Scan for the cell matching the given text and deliver its [x, y] coordinate at center. 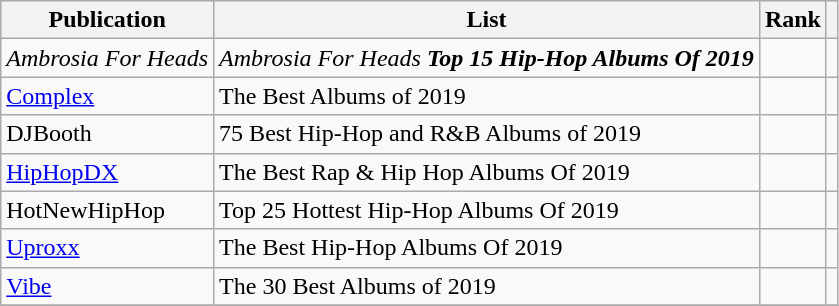
Rank [792, 20]
HotNewHipHop [108, 210]
Uproxx [108, 248]
The Best Hip-Hop Albums Of 2019 [487, 248]
Vibe [108, 286]
DJBooth [108, 134]
The Best Albums of 2019 [487, 96]
The 30 Best Albums of 2019 [487, 286]
75 Best Hip-Hop and R&B Albums of 2019 [487, 134]
HipHopDX [108, 172]
List [487, 20]
Ambrosia For Heads [108, 58]
The Best Rap & Hip Hop Albums Of 2019 [487, 172]
Top 25 Hottest Hip-Hop Albums Of 2019 [487, 210]
Complex [108, 96]
Publication [108, 20]
Ambrosia For Heads Top 15 Hip-Hop Albums Of 2019 [487, 58]
